Return the (x, y) coordinate for the center point of the cell that contains the specified text.  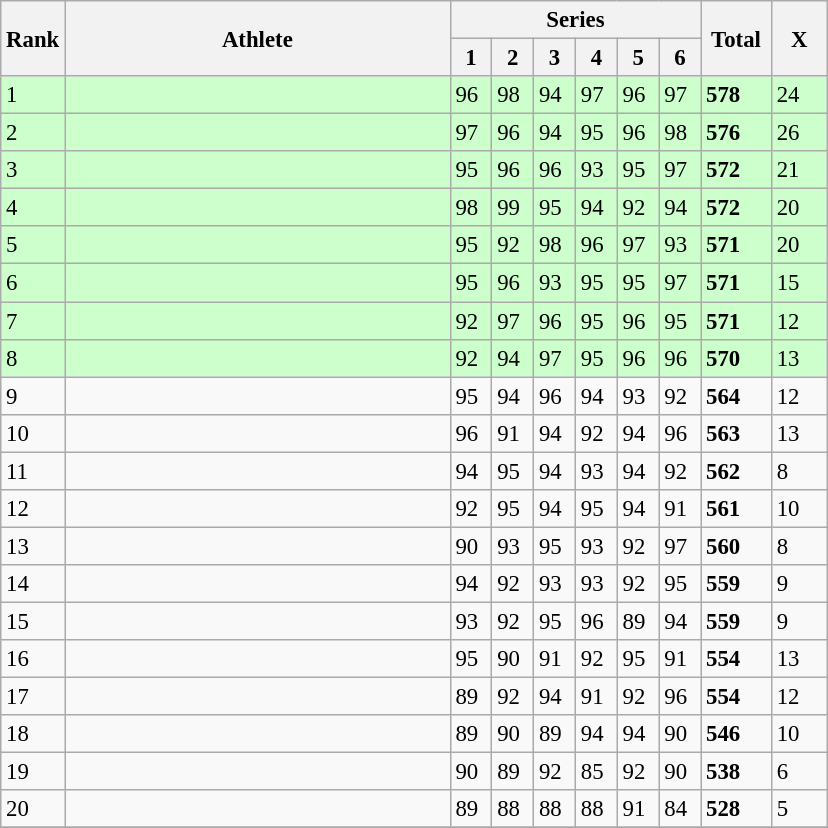
528 (736, 809)
Athlete (258, 38)
Series (576, 20)
546 (736, 734)
7 (33, 321)
561 (736, 509)
17 (33, 697)
84 (680, 809)
Total (736, 38)
564 (736, 396)
563 (736, 433)
Rank (33, 38)
21 (799, 170)
570 (736, 358)
18 (33, 734)
11 (33, 471)
99 (513, 208)
X (799, 38)
16 (33, 659)
560 (736, 546)
19 (33, 772)
576 (736, 133)
26 (799, 133)
562 (736, 471)
24 (799, 95)
538 (736, 772)
85 (596, 772)
14 (33, 584)
578 (736, 95)
